Provide the [X, Y] coordinate of the cell's center where the given text is located.  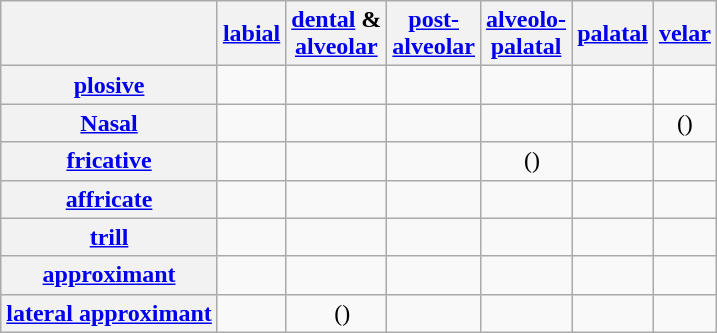
approximant [110, 275]
post-alveolar [434, 34]
dental &alveolar [336, 34]
velar [684, 34]
alveolo-palatal [526, 34]
trill [110, 237]
Nasal [110, 123]
fricative [110, 161]
labial [251, 34]
lateral approximant [110, 313]
palatal [613, 34]
plosive [110, 85]
affricate [110, 199]
